Return the [x, y] coordinate for the center point of the cell that contains the specified text.  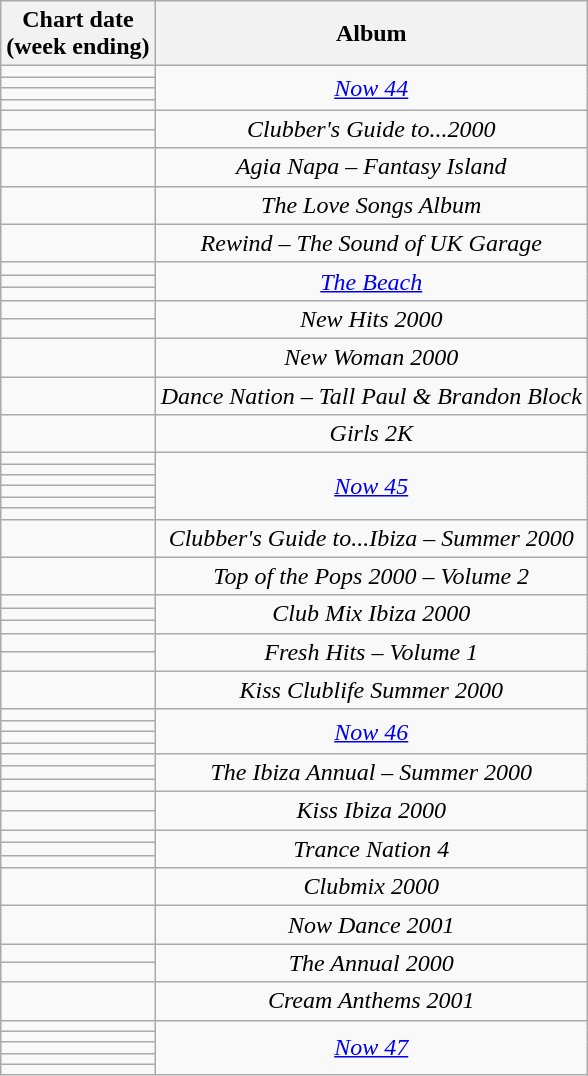
Dance Nation – Tall Paul & Brandon Block [371, 395]
Clubber's Guide to...Ibiza – Summer 2000 [371, 538]
Kiss Clublife Summer 2000 [371, 690]
Album [371, 34]
Now 46 [371, 731]
The Ibiza Annual – Summer 2000 [371, 773]
Rewind – The Sound of UK Garage [371, 243]
The Annual 2000 [371, 963]
The Beach [371, 281]
Chart date(week ending) [78, 34]
New Woman 2000 [371, 357]
Now Dance 2001 [371, 925]
New Hits 2000 [371, 319]
Now 44 [371, 88]
Club Mix Ibiza 2000 [371, 614]
Trance Nation 4 [371, 849]
Agia Napa – Fantasy Island [371, 167]
Cream Anthems 2001 [371, 1001]
Fresh Hits – Volume 1 [371, 652]
Now 47 [371, 1048]
Now 45 [371, 486]
Clubber's Guide to...2000 [371, 129]
Girls 2K [371, 434]
Top of the Pops 2000 – Volume 2 [371, 576]
The Love Songs Album [371, 205]
Kiss Ibiza 2000 [371, 811]
Clubmix 2000 [371, 887]
